Find where the given text appears and provide that cell's center as (X, Y) coordinate. 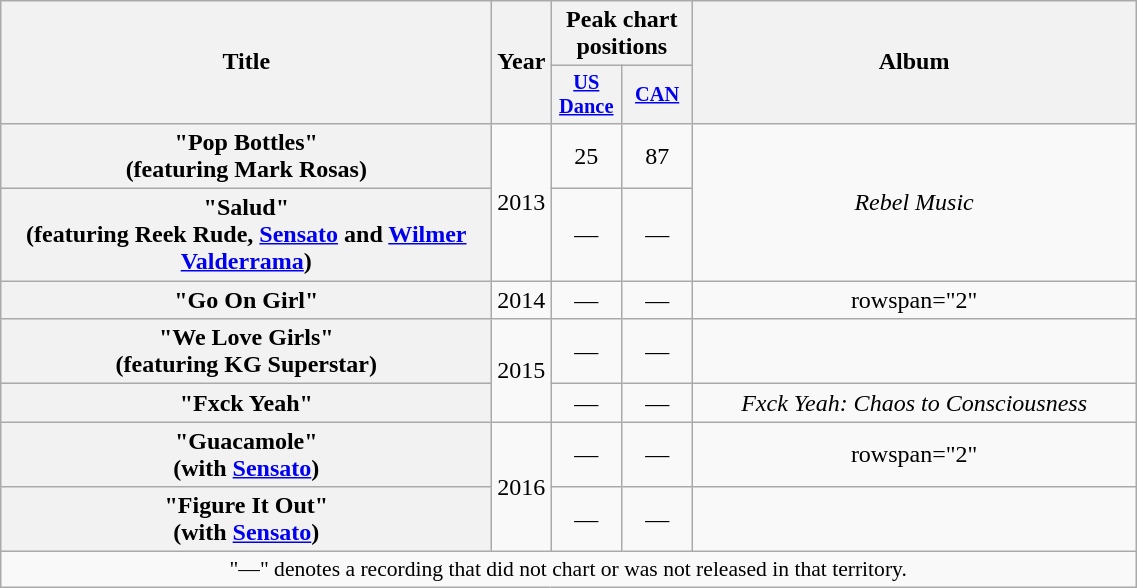
2014 (522, 300)
"—" denotes a recording that did not chart or was not released in that territory. (568, 570)
2015 (522, 370)
"We Love Girls"(featuring KG Superstar) (246, 352)
"Fxck Yeah" (246, 403)
Title (246, 62)
"Figure It Out"(with Sensato) (246, 520)
"Guacamole"(with Sensato) (246, 454)
Peak chart positions (622, 34)
Rebel Music (914, 202)
Album (914, 62)
"Pop Bottles"(featuring Mark Rosas) (246, 156)
"Go On Girl" (246, 300)
Year (522, 62)
US Dance (586, 95)
87 (658, 156)
"Salud"(featuring Reek Rude, Sensato and Wilmer Valderrama) (246, 235)
2013 (522, 202)
Fxck Yeah: Chaos to Consciousness (914, 403)
25 (586, 156)
2016 (522, 487)
CAN (658, 95)
